Pinpoint the cell where the given text exists, returning its [X, Y] midpoint coordinate. 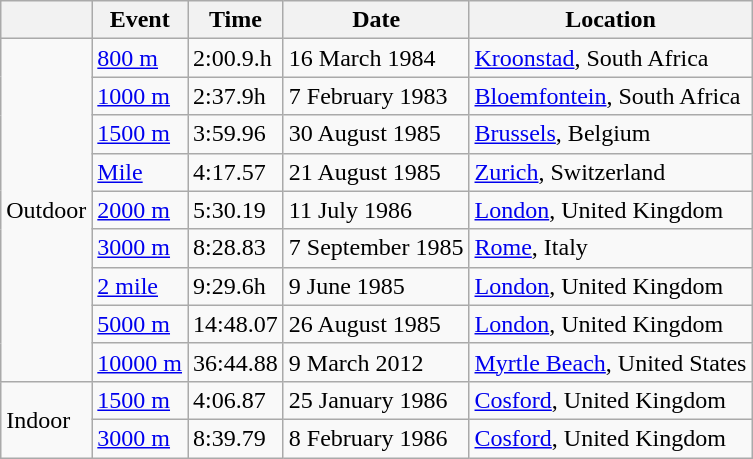
Bloemfontein, South Africa [610, 96]
7 February 1983 [376, 96]
2:00.9.h [236, 58]
8 February 1986 [376, 438]
2000 m [140, 210]
Myrtle Beach, United States [610, 362]
Rome, Italy [610, 248]
10000 m [140, 362]
3:59.96 [236, 134]
8:28.83 [236, 248]
8:39.79 [236, 438]
9 March 2012 [376, 362]
14:48.07 [236, 324]
Time [236, 20]
30 August 1985 [376, 134]
25 January 1986 [376, 400]
9:29.6h [236, 286]
2 mile [140, 286]
36:44.88 [236, 362]
4:06.87 [236, 400]
5000 m [140, 324]
Indoor [46, 419]
4:17.57 [236, 172]
2:37.9h [236, 96]
Zurich, Switzerland [610, 172]
Kroonstad, South Africa [610, 58]
Date [376, 20]
Brussels, Belgium [610, 134]
26 August 1985 [376, 324]
Location [610, 20]
Outdoor [46, 210]
Event [140, 20]
9 June 1985 [376, 286]
Mile [140, 172]
11 July 1986 [376, 210]
1000 m [140, 96]
16 March 1984 [376, 58]
21 August 1985 [376, 172]
5:30.19 [236, 210]
7 September 1985 [376, 248]
800 m [140, 58]
